Return the [x, y] coordinate for the center point of the cell that contains the specified text.  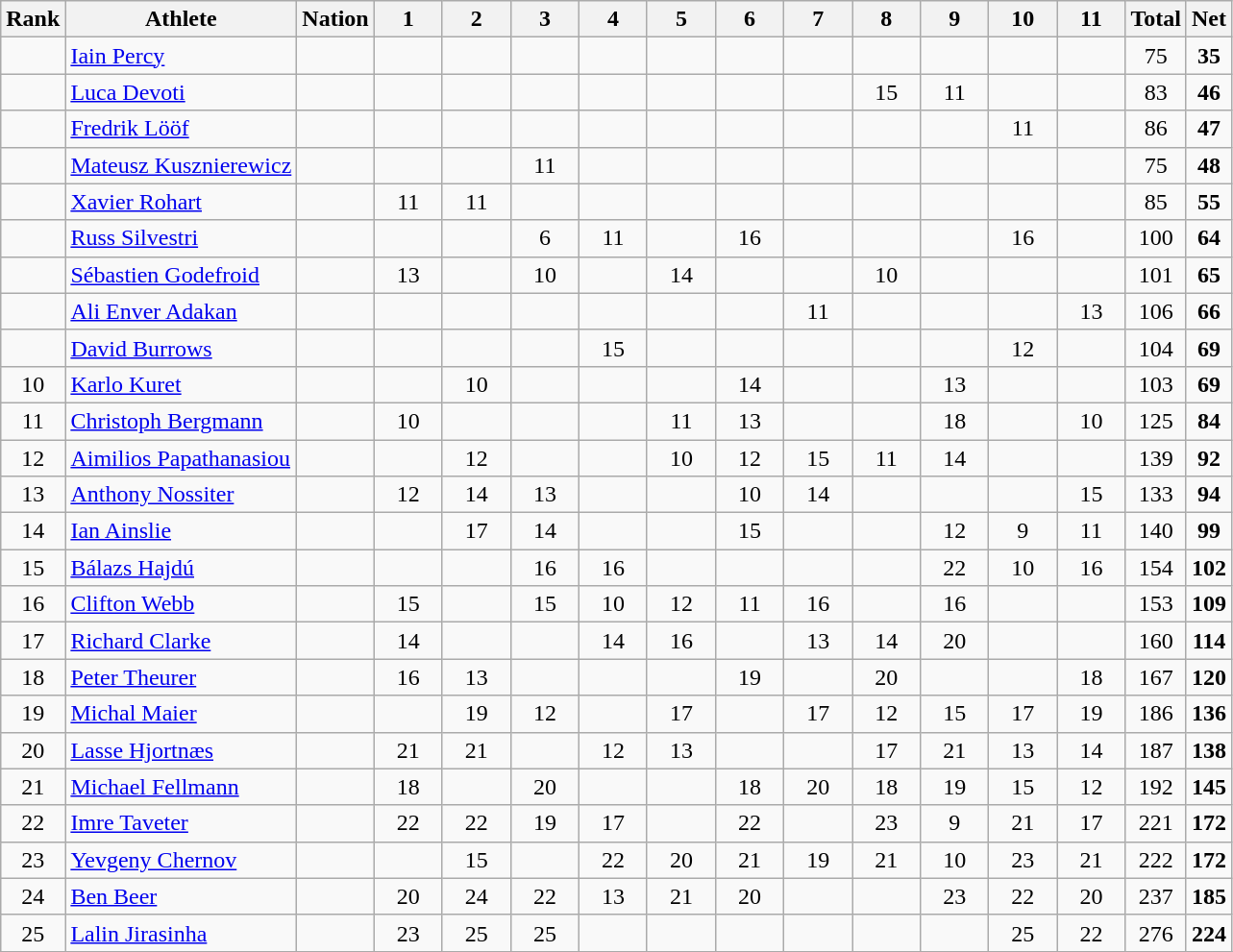
Lalin Jirasinha [181, 933]
102 [1209, 568]
Luca Devoti [181, 92]
109 [1209, 604]
66 [1209, 311]
120 [1209, 677]
221 [1156, 823]
Ben Beer [181, 896]
Russ Silvestri [181, 238]
185 [1209, 896]
139 [1156, 458]
224 [1209, 933]
222 [1156, 860]
167 [1156, 677]
48 [1209, 165]
55 [1209, 202]
David Burrows [181, 348]
2 [477, 19]
Richard Clarke [181, 641]
Net [1209, 19]
83 [1156, 92]
104 [1156, 348]
192 [1156, 787]
Karlo Kuret [181, 384]
35 [1209, 56]
Michal Maier [181, 714]
8 [886, 19]
65 [1209, 275]
276 [1156, 933]
Imre Taveter [181, 823]
85 [1156, 202]
138 [1209, 750]
145 [1209, 787]
Mateusz Kusznierewicz [181, 165]
187 [1156, 750]
99 [1209, 531]
Ali Enver Adakan [181, 311]
Total [1156, 19]
Ian Ainslie [181, 531]
Michael Fellmann [181, 787]
125 [1156, 421]
Clifton Webb [181, 604]
5 [680, 19]
Sébastien Godefroid [181, 275]
1 [407, 19]
Anthony Nossiter [181, 495]
Athlete [181, 19]
186 [1156, 714]
7 [819, 19]
3 [544, 19]
92 [1209, 458]
237 [1156, 896]
64 [1209, 238]
153 [1156, 604]
133 [1156, 495]
Aimilios Papathanasiou [181, 458]
Rank [33, 19]
Fredrik Lööf [181, 129]
Xavier Rohart [181, 202]
46 [1209, 92]
4 [613, 19]
160 [1156, 641]
Peter Theurer [181, 677]
Christoph Bergmann [181, 421]
Bálazs Hajdú [181, 568]
154 [1156, 568]
114 [1209, 641]
100 [1156, 238]
Lasse Hjortnæs [181, 750]
140 [1156, 531]
101 [1156, 275]
Iain Percy [181, 56]
94 [1209, 495]
Yevgeny Chernov [181, 860]
136 [1209, 714]
86 [1156, 129]
84 [1209, 421]
106 [1156, 311]
Nation [335, 19]
47 [1209, 129]
103 [1156, 384]
